Locate the cell with the specified text and output its (x, y) center coordinate. 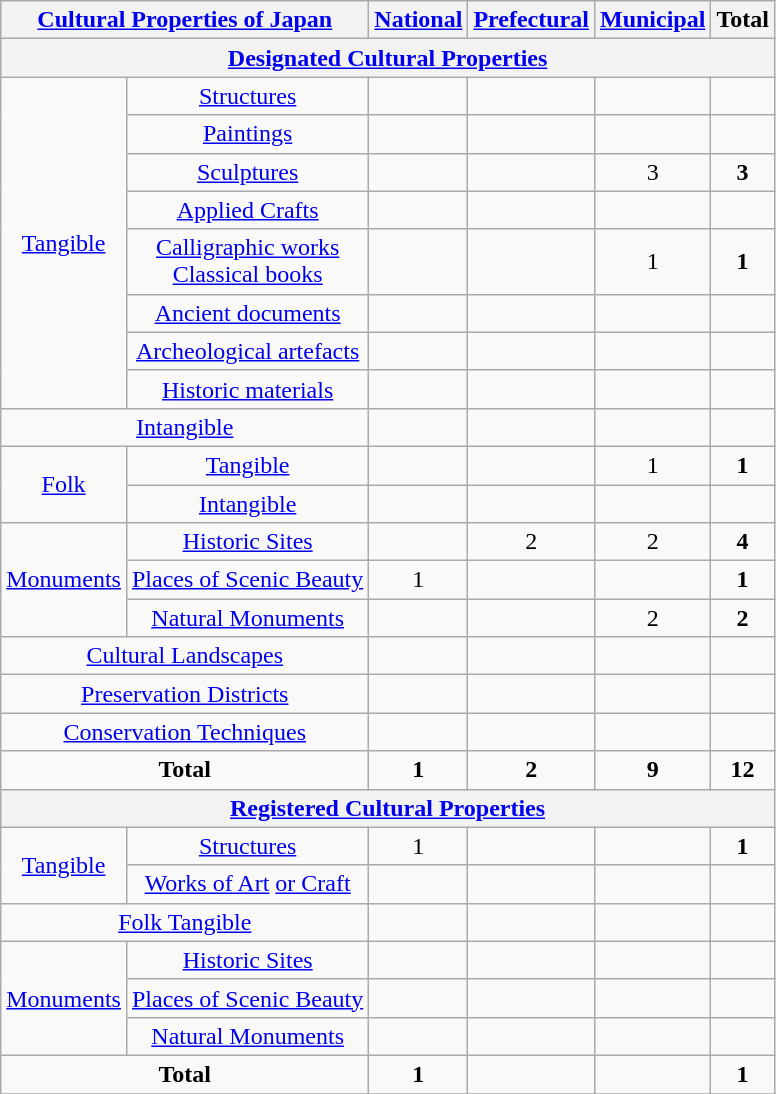
9 (652, 770)
National (418, 20)
Historic materials (247, 389)
4 (743, 542)
Archeological artefacts (247, 351)
Preservation Districts (185, 694)
Cultural Landscapes (185, 656)
Paintings (247, 134)
Folk (64, 484)
Applied Crafts (247, 210)
Folk Tangible (185, 922)
Conservation Techniques (185, 732)
12 (743, 770)
Registered Cultural Properties (388, 808)
Ancient documents (247, 313)
Municipal (652, 20)
Works of Art or Craft (247, 884)
Prefectural (532, 20)
Sculptures (247, 172)
Cultural Properties of Japan (185, 20)
Calligraphic worksClassical books (247, 262)
Designated Cultural Properties (388, 58)
